Return (x, y) of the center of cell containing provided text 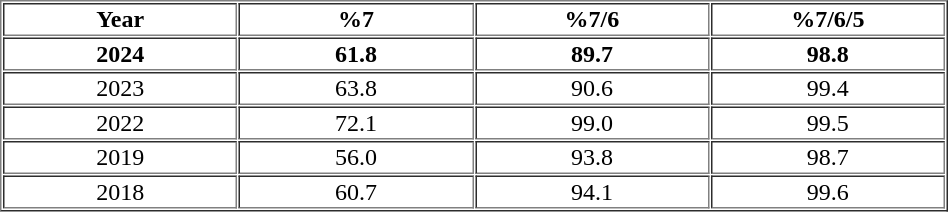
98.7 (828, 158)
63.8 (356, 88)
Year (120, 20)
2018 (120, 192)
61.8 (356, 54)
72.1 (356, 122)
99.6 (828, 192)
90.6 (592, 88)
2023 (120, 88)
94.1 (592, 192)
98.8 (828, 54)
89.7 (592, 54)
93.8 (592, 158)
%7/6 (592, 20)
2019 (120, 158)
99.4 (828, 88)
%7/6/5 (828, 20)
99.0 (592, 122)
%7 (356, 20)
56.0 (356, 158)
99.5 (828, 122)
60.7 (356, 192)
2022 (120, 122)
2024 (120, 54)
